From the cell containing the given text, extract its center point as [X, Y] coordinate. 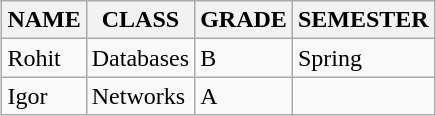
NAME [44, 20]
B [244, 58]
A [244, 96]
Spring [363, 58]
SEMESTER [363, 20]
Rohit [44, 58]
Networks [140, 96]
GRADE [244, 20]
CLASS [140, 20]
Databases [140, 58]
Igor [44, 96]
